Identify which cell holds the provided text, then report its (X, Y) central coordinate. 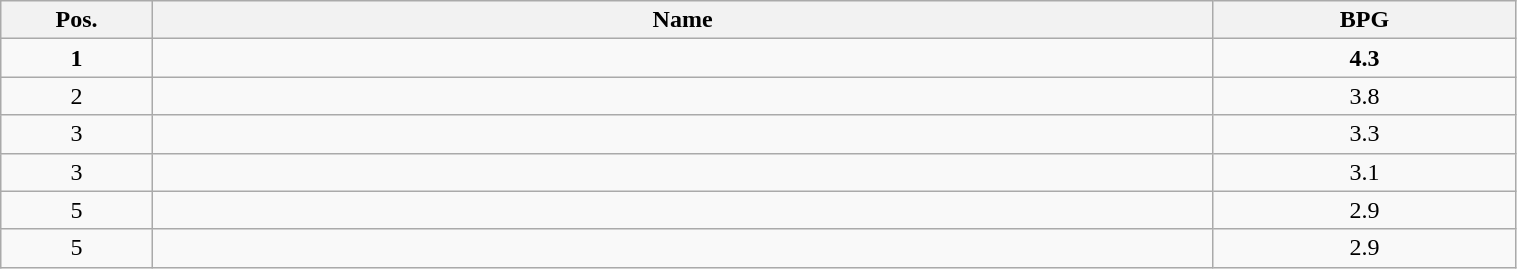
Name (682, 20)
3.8 (1364, 96)
Pos. (77, 20)
4.3 (1364, 58)
1 (77, 58)
2 (77, 96)
3.1 (1364, 172)
3.3 (1364, 134)
BPG (1364, 20)
